Output the [x, y] coordinate of the center of the cell containing the given text.  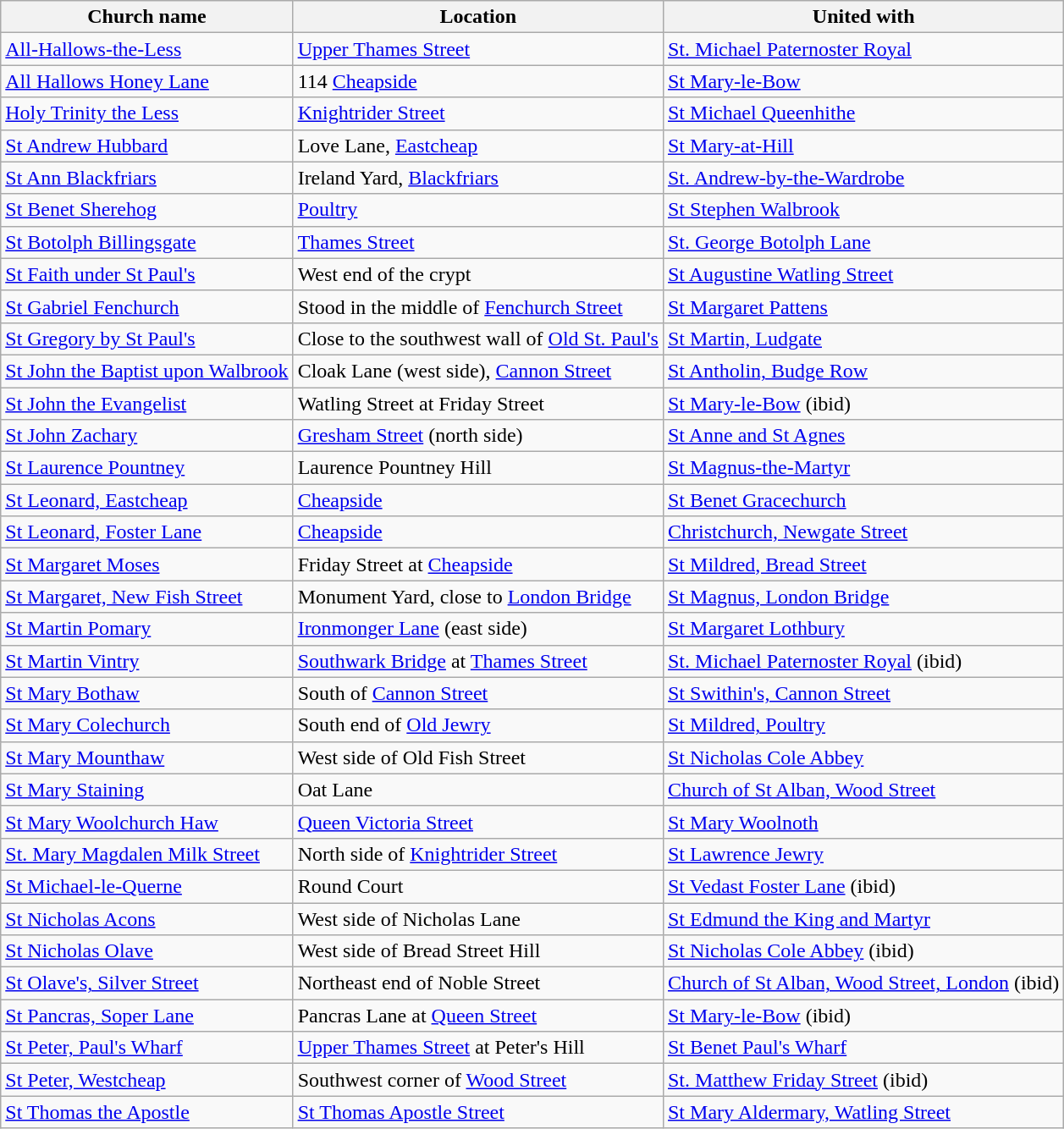
Laurence Pountney Hill [477, 468]
Knightrider Street [477, 113]
St Thomas the Apostle [147, 1112]
St Gabriel Fenchurch [147, 306]
Church name [147, 17]
St Mary Woolnoth [863, 822]
St Michael-le-Querne [147, 886]
St Nicholas Cole Abbey [863, 757]
Watling Street at Friday Street [477, 404]
St Mary Aldermary, Watling Street [863, 1112]
St Benet Paul's Wharf [863, 1048]
St Benet Gracechurch [863, 500]
Ironmonger Lane (east side) [477, 629]
St Edmund the King and Martyr [863, 918]
St John the Baptist upon Walbrook [147, 371]
St. Mary Magdalen Milk Street [147, 854]
St Ann Blackfriars [147, 178]
St John Zachary [147, 436]
St Mary Staining [147, 790]
St Margaret Lothbury [863, 629]
St Nicholas Acons [147, 918]
West side of Nicholas Lane [477, 918]
Pancras Lane at Queen Street [477, 1016]
Church of St Alban, Wood Street, London (ibid) [863, 983]
St Nicholas Olave [147, 951]
St Magnus-the-Martyr [863, 468]
St Mary Mounthaw [147, 757]
West end of the crypt [477, 274]
St Margaret, New Fish Street [147, 597]
Northeast end of Noble Street [477, 983]
Gresham Street (north side) [477, 436]
St Martin, Ludgate [863, 339]
Poultry [477, 210]
St Michael Queenhithe [863, 113]
St Pancras, Soper Lane [147, 1016]
Southwark Bridge at Thames Street [477, 661]
St John the Evangelist [147, 404]
St. Andrew-by-the-Wardrobe [863, 178]
St Leonard, Foster Lane [147, 532]
All-Hallows-the-Less [147, 49]
Church of St Alban, Wood Street [863, 790]
St Botolph Billingsgate [147, 242]
Queen Victoria Street [477, 822]
Close to the southwest wall of Old St. Paul's [477, 339]
South end of Old Jewry [477, 725]
St Benet Sherehog [147, 210]
Holy Trinity the Less [147, 113]
St. Michael Paternoster Royal [863, 49]
Upper Thames Street at Peter's Hill [477, 1048]
St Magnus, London Bridge [863, 597]
Love Lane, Eastcheap [477, 146]
All Hallows Honey Lane [147, 81]
St Leonard, Eastcheap [147, 500]
St Mary-le-Bow [863, 81]
Thames Street [477, 242]
West side of Bread Street Hill [477, 951]
St Andrew Hubbard [147, 146]
St Margaret Pattens [863, 306]
Round Court [477, 886]
St Augustine Watling Street [863, 274]
Cloak Lane (west side), Cannon Street [477, 371]
St Laurence Pountney [147, 468]
South of Cannon Street [477, 693]
St Faith under St Paul's [147, 274]
St Mildred, Poultry [863, 725]
St Lawrence Jewry [863, 854]
St Stephen Walbrook [863, 210]
St Martin Vintry [147, 661]
Monument Yard, close to London Bridge [477, 597]
Oat Lane [477, 790]
St Vedast Foster Lane (ibid) [863, 886]
St Mary Bothaw [147, 693]
Southwest corner of Wood Street [477, 1080]
114 Cheapside [477, 81]
St Martin Pomary [147, 629]
Stood in the middle of Fenchurch Street [477, 306]
St Mary Colechurch [147, 725]
United with [863, 17]
St Mildred, Bread Street [863, 564]
St Peter, Paul's Wharf [147, 1048]
St Peter, Westcheap [147, 1080]
Upper Thames Street [477, 49]
St Olave's, Silver Street [147, 983]
St Mary-at-Hill [863, 146]
St. George Botolph Lane [863, 242]
St Margaret Moses [147, 564]
Friday Street at Cheapside [477, 564]
St. Michael Paternoster Royal (ibid) [863, 661]
St Swithin's, Cannon Street [863, 693]
St Antholin, Budge Row [863, 371]
West side of Old Fish Street [477, 757]
Ireland Yard, Blackfriars [477, 178]
Christchurch, Newgate Street [863, 532]
St Mary Woolchurch Haw [147, 822]
St Anne and St Agnes [863, 436]
St. Matthew Friday Street (ibid) [863, 1080]
St Gregory by St Paul's [147, 339]
Location [477, 17]
North side of Knightrider Street [477, 854]
St Nicholas Cole Abbey (ibid) [863, 951]
St Thomas Apostle Street [477, 1112]
